Return [X, Y] of the center of cell containing provided text 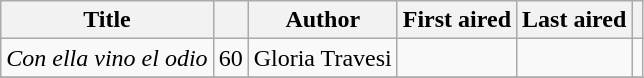
60 [230, 58]
Gloria Travesi [322, 58]
Last aired [574, 20]
First aired [456, 20]
Con ella vino el odio [107, 58]
Title [107, 20]
Author [322, 20]
